Determine the [X, Y] coordinate at the center of the cell enclosing the given text.  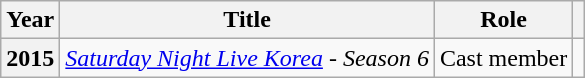
Year [30, 20]
Role [503, 20]
Saturday Night Live Korea - Season 6 [248, 58]
Cast member [503, 58]
Title [248, 20]
2015 [30, 58]
